From the cell containing the given text, extract its center point as [X, Y] coordinate. 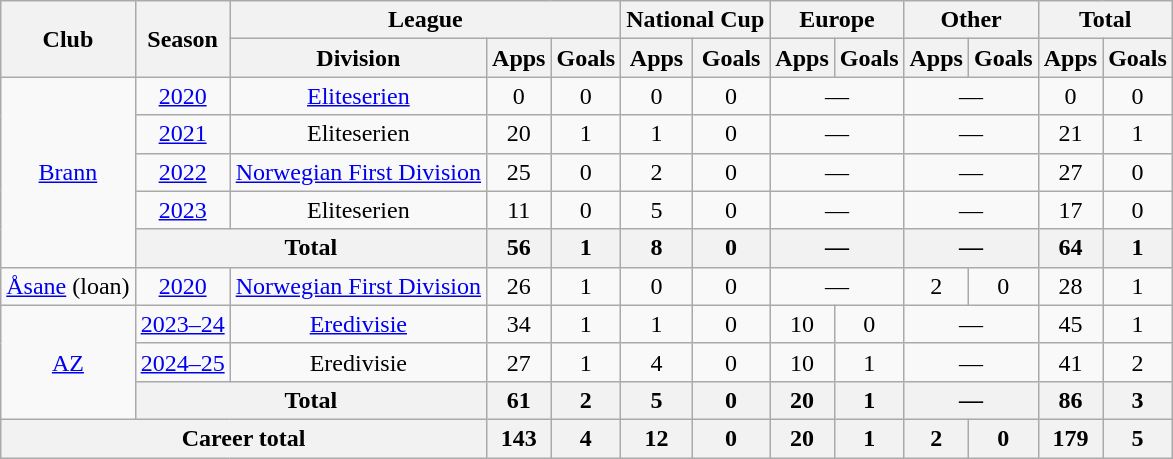
AZ [68, 362]
17 [1070, 210]
2022 [182, 172]
8 [657, 248]
Åsane (loan) [68, 286]
Career total [244, 438]
61 [519, 400]
11 [519, 210]
3 [1138, 400]
143 [519, 438]
2023 [182, 210]
26 [519, 286]
25 [519, 172]
28 [1070, 286]
12 [657, 438]
2024–25 [182, 362]
21 [1070, 134]
56 [519, 248]
64 [1070, 248]
Brann [68, 172]
2021 [182, 134]
45 [1070, 324]
Europe [837, 20]
League [426, 20]
41 [1070, 362]
National Cup [696, 20]
179 [1070, 438]
Division [358, 58]
34 [519, 324]
Season [182, 39]
86 [1070, 400]
2023–24 [182, 324]
Club [68, 39]
Other [971, 20]
